Provide the [X, Y] coordinate of the cell's center where the given text is located.  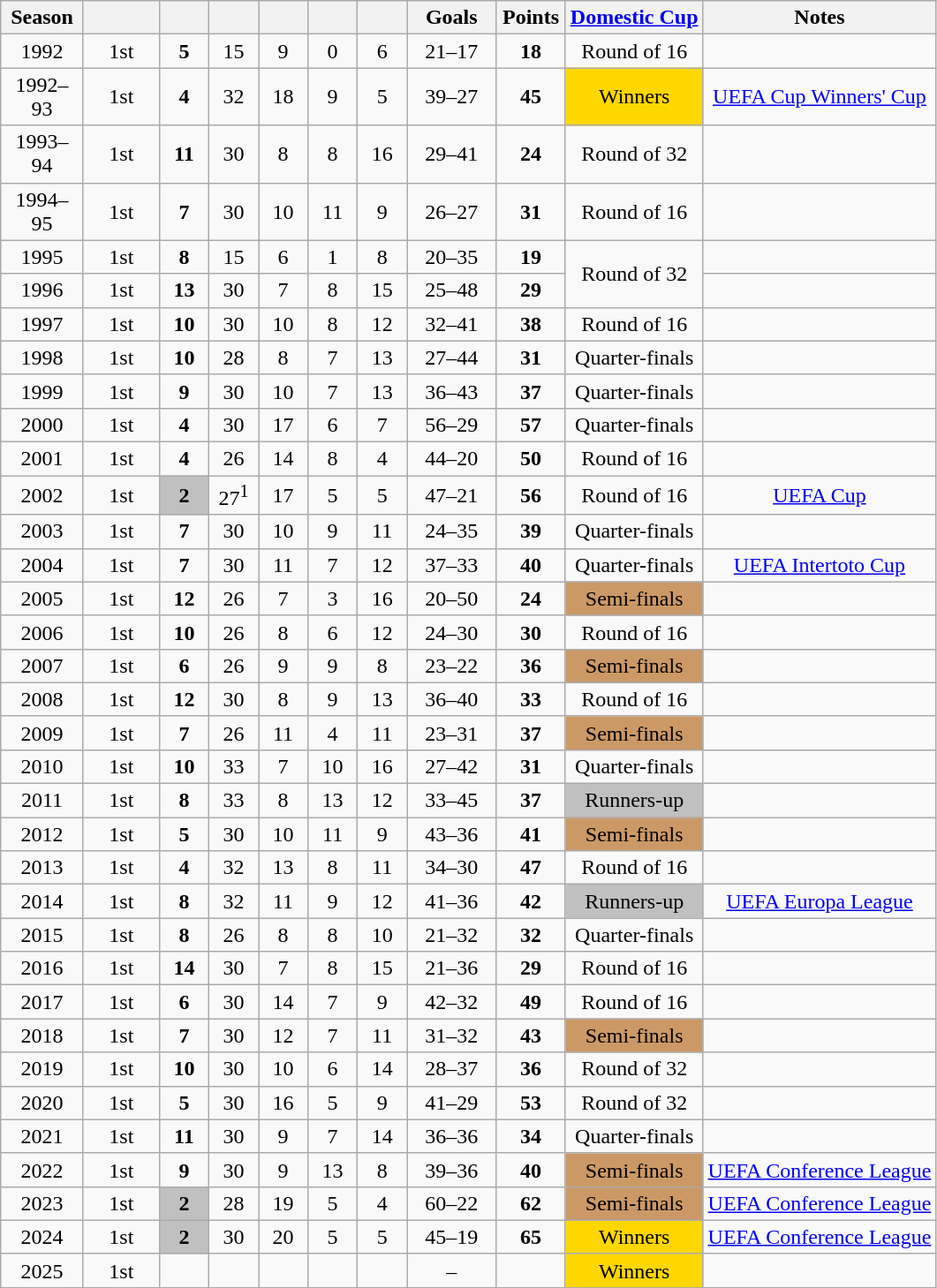
33–45 [452, 801]
2008 [42, 699]
39–36 [452, 1170]
UEFA Cup [820, 494]
1997 [42, 324]
1998 [42, 358]
65 [532, 1237]
Points [532, 18]
34 [532, 1136]
45–19 [452, 1237]
43–36 [452, 834]
271 [233, 494]
1995 [42, 257]
2004 [42, 565]
29–41 [452, 154]
– [452, 1270]
36–40 [452, 699]
1 [333, 257]
39 [532, 531]
24–35 [452, 531]
Season [42, 18]
50 [532, 458]
2012 [42, 834]
28–37 [452, 1069]
47–21 [452, 494]
31–32 [452, 1036]
21–32 [452, 935]
2022 [42, 1170]
47 [532, 868]
2005 [42, 599]
62 [532, 1203]
2009 [42, 733]
37–33 [452, 565]
56 [532, 494]
Notes [820, 18]
2000 [42, 425]
57 [532, 425]
56–29 [452, 425]
49 [532, 1002]
2018 [42, 1036]
32–41 [452, 324]
2006 [42, 632]
2014 [42, 901]
38 [532, 324]
2025 [42, 1270]
3 [333, 599]
53 [532, 1103]
2015 [42, 935]
1993–94 [42, 154]
42 [532, 901]
2001 [42, 458]
27–42 [452, 766]
36–36 [452, 1136]
Domestic Cup [634, 18]
UEFA Europa League [820, 901]
21–17 [452, 51]
2011 [42, 801]
2017 [42, 1002]
39–27 [452, 97]
21–36 [452, 968]
0 [333, 51]
41–36 [452, 901]
42–32 [452, 1002]
Goals [452, 18]
34–30 [452, 868]
23–22 [452, 666]
2021 [42, 1136]
1994–95 [42, 212]
2016 [42, 968]
60–22 [452, 1203]
20–50 [452, 599]
25–48 [452, 290]
2023 [42, 1203]
2010 [42, 766]
2002 [42, 494]
26–27 [452, 212]
41 [532, 834]
43 [532, 1036]
24–30 [452, 632]
2024 [42, 1237]
UEFA Cup Winners' Cup [820, 97]
UEFA Intertoto Cup [820, 565]
23–31 [452, 733]
20–35 [452, 257]
2003 [42, 531]
1992 [42, 51]
2013 [42, 868]
41–29 [452, 1103]
45 [532, 97]
1996 [42, 290]
2007 [42, 666]
2019 [42, 1069]
27–44 [452, 358]
2020 [42, 1103]
44–20 [452, 458]
1999 [42, 391]
1992–93 [42, 97]
36–43 [452, 391]
20 [283, 1237]
